Pinpoint the cell where the given text exists, returning its [X, Y] midpoint coordinate. 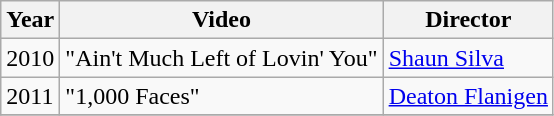
Video [222, 20]
2010 [30, 58]
Deaton Flanigen [468, 96]
"1,000 Faces" [222, 96]
Year [30, 20]
Director [468, 20]
Shaun Silva [468, 58]
2011 [30, 96]
"Ain't Much Left of Lovin' You" [222, 58]
